Locate the cell with the specified text and output its (x, y) center coordinate. 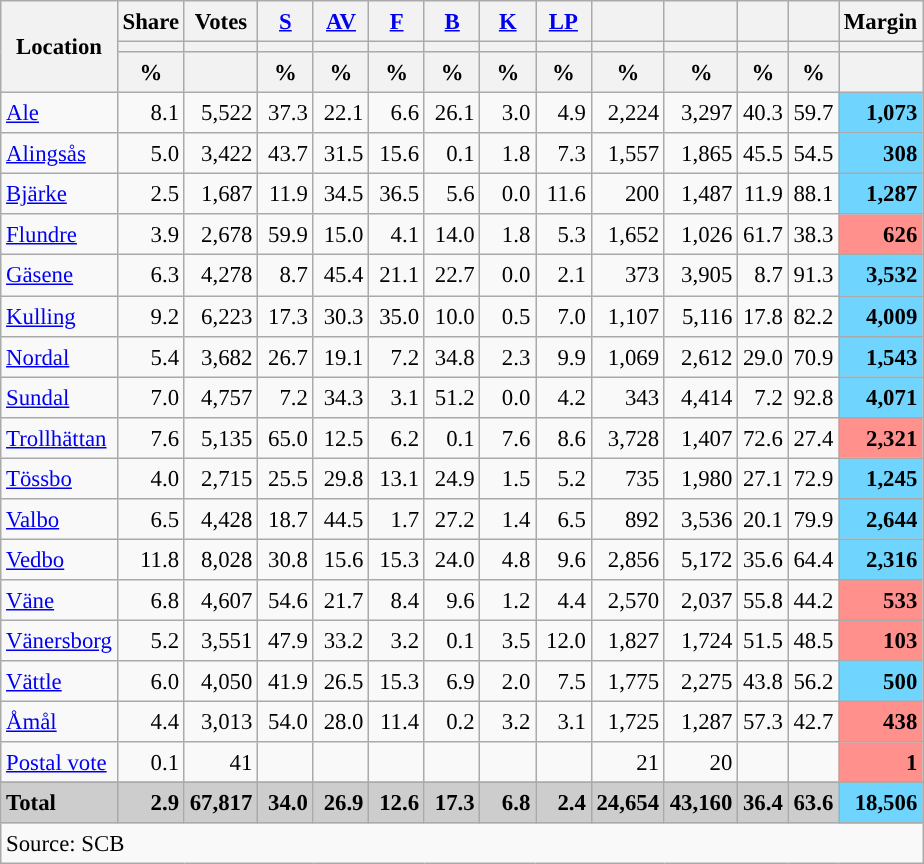
34.3 (341, 398)
43.7 (286, 154)
30.3 (341, 316)
27.1 (763, 478)
45.5 (763, 154)
6.3 (150, 276)
Sundal (59, 398)
34.0 (286, 804)
6.9 (452, 682)
4,757 (220, 398)
Source: SCB (462, 844)
1.7 (397, 520)
2,856 (628, 560)
8.6 (564, 438)
2.0 (508, 682)
59.7 (813, 114)
3,013 (220, 722)
1,775 (628, 682)
1,652 (628, 234)
Tössbo (59, 478)
4,009 (881, 316)
S (286, 22)
40.3 (763, 114)
308 (881, 154)
63.6 (813, 804)
21 (628, 762)
5,522 (220, 114)
8.4 (397, 600)
1 (881, 762)
44.5 (341, 520)
892 (628, 520)
4,428 (220, 520)
200 (628, 194)
4.0 (150, 478)
56.2 (813, 682)
59.9 (286, 234)
3,297 (700, 114)
2,678 (220, 234)
Gäsene (59, 276)
1,107 (628, 316)
4,278 (220, 276)
34.8 (452, 356)
1.5 (508, 478)
3,551 (220, 640)
43.8 (763, 682)
735 (628, 478)
2,715 (220, 478)
18.7 (286, 520)
35.0 (397, 316)
64.4 (813, 560)
103 (881, 640)
Vedbo (59, 560)
Vättle (59, 682)
1,827 (628, 640)
1.4 (508, 520)
1,543 (881, 356)
1,557 (628, 154)
4.9 (564, 114)
37.3 (286, 114)
26.5 (341, 682)
5,116 (700, 316)
3.9 (150, 234)
6.6 (397, 114)
21.1 (397, 276)
4,607 (220, 600)
1,724 (700, 640)
1,865 (700, 154)
Location (59, 47)
Nordal (59, 356)
1,725 (628, 722)
88.1 (813, 194)
24,654 (628, 804)
35.6 (763, 560)
8,028 (220, 560)
4.1 (397, 234)
65.0 (286, 438)
1,245 (881, 478)
2,321 (881, 438)
2,275 (700, 682)
36.4 (763, 804)
5.6 (452, 194)
5.3 (564, 234)
Flundre (59, 234)
2,644 (881, 520)
B (452, 22)
79.9 (813, 520)
3,422 (220, 154)
82.2 (813, 316)
2.9 (150, 804)
4.2 (564, 398)
24.0 (452, 560)
0.2 (452, 722)
91.3 (813, 276)
3,728 (628, 438)
9.9 (564, 356)
2,037 (700, 600)
31.5 (341, 154)
Bjärke (59, 194)
1,069 (628, 356)
Trollhättan (59, 438)
K (508, 22)
27.2 (452, 520)
F (397, 22)
3,682 (220, 356)
11.6 (564, 194)
3,532 (881, 276)
Total (59, 804)
18,506 (881, 804)
20 (700, 762)
30.8 (286, 560)
22.7 (452, 276)
2.4 (564, 804)
26.7 (286, 356)
AV (341, 22)
15.0 (341, 234)
13.1 (397, 478)
3.5 (508, 640)
33.2 (341, 640)
7.5 (564, 682)
2,570 (628, 600)
44.2 (813, 600)
9.2 (150, 316)
438 (881, 722)
22.1 (341, 114)
6.0 (150, 682)
1.2 (508, 600)
92.8 (813, 398)
1,487 (700, 194)
61.7 (763, 234)
26.1 (452, 114)
2,316 (881, 560)
57.3 (763, 722)
20.1 (763, 520)
51.2 (452, 398)
Vänersborg (59, 640)
Valbo (59, 520)
626 (881, 234)
11.8 (150, 560)
7.3 (564, 154)
19.1 (341, 356)
11.4 (397, 722)
2.1 (564, 276)
34.5 (341, 194)
41.9 (286, 682)
2,224 (628, 114)
Votes (220, 22)
Åmål (59, 722)
Margin (881, 22)
Share (150, 22)
51.5 (763, 640)
4,071 (881, 398)
1,407 (700, 438)
6.2 (397, 438)
1,026 (700, 234)
28.0 (341, 722)
45.4 (341, 276)
72.6 (763, 438)
70.9 (813, 356)
54.0 (286, 722)
43,160 (700, 804)
Alingsås (59, 154)
1,687 (220, 194)
41 (220, 762)
4.8 (508, 560)
4,050 (220, 682)
17.8 (763, 316)
12.6 (397, 804)
48.5 (813, 640)
54.6 (286, 600)
14.0 (452, 234)
26.9 (341, 804)
29.0 (763, 356)
3.0 (508, 114)
27.4 (813, 438)
72.9 (813, 478)
500 (881, 682)
67,817 (220, 804)
3,905 (700, 276)
8.1 (150, 114)
12.5 (341, 438)
25.5 (286, 478)
2.5 (150, 194)
55.8 (763, 600)
3,536 (700, 520)
54.5 (813, 154)
6,223 (220, 316)
5.4 (150, 356)
10.0 (452, 316)
Kulling (59, 316)
38.3 (813, 234)
47.9 (286, 640)
343 (628, 398)
4,414 (700, 398)
5,172 (700, 560)
1,980 (700, 478)
1,073 (881, 114)
373 (628, 276)
5,135 (220, 438)
Ale (59, 114)
Postal vote (59, 762)
LP (564, 22)
5.0 (150, 154)
2,612 (700, 356)
Väne (59, 600)
21.7 (341, 600)
2.3 (508, 356)
0.5 (508, 316)
36.5 (397, 194)
42.7 (813, 722)
24.9 (452, 478)
12.0 (564, 640)
533 (881, 600)
29.8 (341, 478)
